For the text-containing cell, return its midpoint in (x, y) coordinate format. 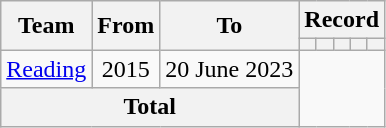
20 June 2023 (230, 69)
Team (46, 26)
2015 (126, 69)
To (230, 26)
Reading (46, 69)
Total (150, 107)
Record (342, 20)
From (126, 26)
